Return the [x, y] coordinate for the center point of the cell that contains the specified text.  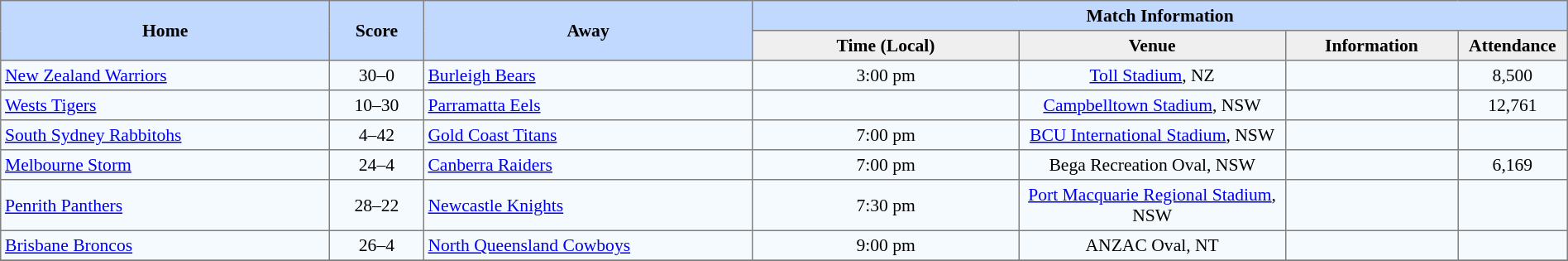
Gold Coast Titans [588, 135]
9:00 pm [886, 245]
Attendance [1513, 46]
Canberra Raiders [588, 165]
10–30 [377, 105]
Port Macquarie Regional Stadium, NSW [1152, 205]
Wests Tigers [165, 105]
Home [165, 31]
Campbelltown Stadium, NSW [1152, 105]
8,500 [1513, 75]
Melbourne Storm [165, 165]
Information [1371, 46]
24–4 [377, 165]
7:30 pm [886, 205]
Venue [1152, 46]
Time (Local) [886, 46]
Newcastle Knights [588, 205]
28–22 [377, 205]
4–42 [377, 135]
Match Information [1159, 16]
North Queensland Cowboys [588, 245]
Score [377, 31]
12,761 [1513, 105]
30–0 [377, 75]
ANZAC Oval, NT [1152, 245]
Penrith Panthers [165, 205]
Away [588, 31]
6,169 [1513, 165]
New Zealand Warriors [165, 75]
South Sydney Rabbitohs [165, 135]
Parramatta Eels [588, 105]
3:00 pm [886, 75]
26–4 [377, 245]
Burleigh Bears [588, 75]
BCU International Stadium, NSW [1152, 135]
Bega Recreation Oval, NSW [1152, 165]
Brisbane Broncos [165, 245]
Toll Stadium, NZ [1152, 75]
